Detect which cell encompasses the target text, then output its (X, Y) center coordinate. 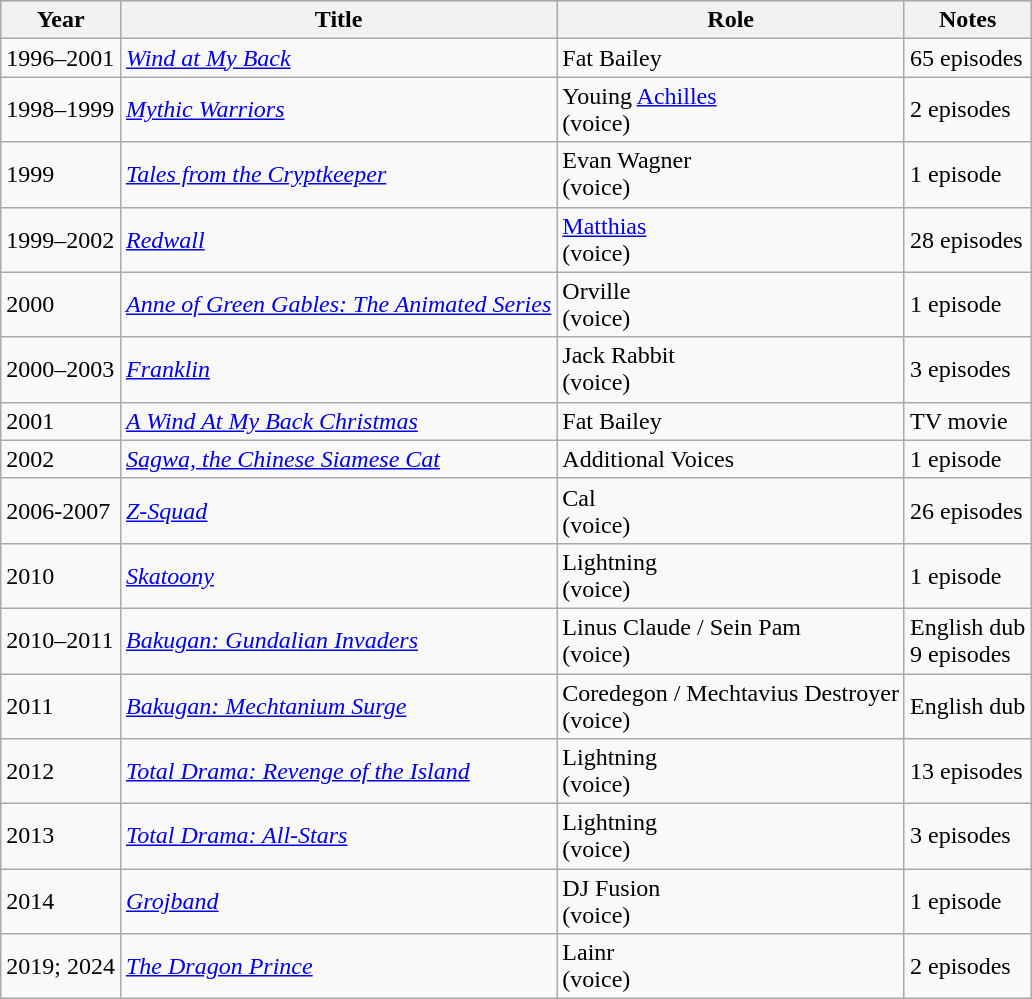
Redwall (338, 240)
Bakugan: Mechtanium Surge (338, 706)
Franklin (338, 370)
English dub (967, 706)
2006-2007 (61, 510)
Sagwa, the Chinese Siamese Cat (338, 459)
Coredegon / Mechtavius Destroyer (voice) (731, 706)
Lainr (voice) (731, 966)
2011 (61, 706)
2000 (61, 304)
Mythic Warriors (338, 110)
English dub9 episodes (967, 640)
Grojband (338, 902)
Matthias (voice) (731, 240)
2013 (61, 836)
1999–2002 (61, 240)
Youing Achilles (voice) (731, 110)
Skatoony (338, 576)
Role (731, 20)
2002 (61, 459)
Orville (voice) (731, 304)
TV movie (967, 421)
Total Drama: Revenge of the Island (338, 772)
DJ Fusion (voice) (731, 902)
Title (338, 20)
Evan Wagner (voice) (731, 174)
Jack Rabbit (voice) (731, 370)
Tales from the Cryptkeeper (338, 174)
2012 (61, 772)
2010 (61, 576)
Additional Voices (731, 459)
65 episodes (967, 58)
1996–2001 (61, 58)
Anne of Green Gables: The Animated Series (338, 304)
26 episodes (967, 510)
2001 (61, 421)
Notes (967, 20)
Total Drama: All-Stars (338, 836)
1998–1999 (61, 110)
13 episodes (967, 772)
The Dragon Prince (338, 966)
2000–2003 (61, 370)
Bakugan: Gundalian Invaders (338, 640)
2014 (61, 902)
Z-Squad (338, 510)
Cal (voice) (731, 510)
A Wind At My Back Christmas (338, 421)
1999 (61, 174)
Year (61, 20)
28 episodes (967, 240)
2010–2011 (61, 640)
2019; 2024 (61, 966)
Wind at My Back (338, 58)
Linus Claude / Sein Pam (voice) (731, 640)
